Extract the (x, y) coordinate from the center of the cell holding the provided text.  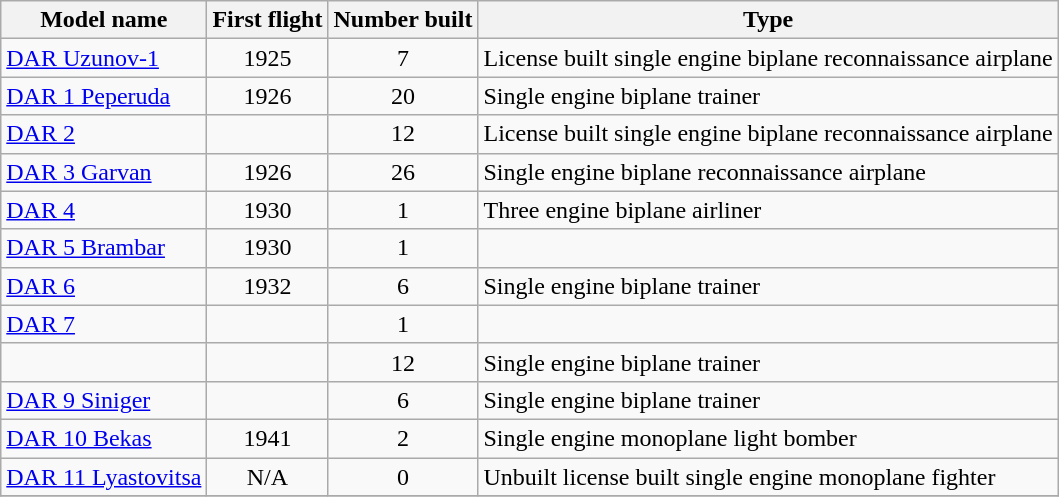
Type (768, 20)
Model name (104, 20)
Three engine biplane airliner (768, 210)
2 (403, 438)
7 (403, 58)
Unbuilt license built single engine monoplane fighter (768, 477)
20 (403, 96)
DAR 6 (104, 286)
DAR Uzunov-1 (104, 58)
0 (403, 477)
DAR 9 Siniger (104, 400)
26 (403, 172)
N/A (268, 477)
DAR 5 Brambar (104, 248)
First flight (268, 20)
1925 (268, 58)
DAR 2 (104, 134)
1941 (268, 438)
DAR 11 Lyastovitsa (104, 477)
DAR 4 (104, 210)
DAR 1 Peperuda (104, 96)
Single engine biplane reconnaissance airplane (768, 172)
Number built (403, 20)
1932 (268, 286)
DAR 7 (104, 324)
DAR 3 Garvan (104, 172)
DAR 10 Bekas (104, 438)
Single engine monoplane light bomber (768, 438)
